From the cell containing the given text, extract its center point as (x, y) coordinate. 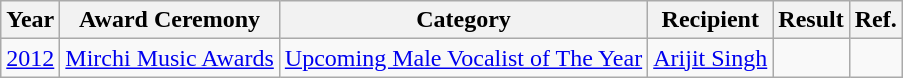
Result (811, 20)
2012 (30, 58)
Category (463, 20)
Recipient (710, 20)
Year (30, 20)
Upcoming Male Vocalist of The Year (463, 58)
Mirchi Music Awards (170, 58)
Ref. (876, 20)
Award Ceremony (170, 20)
Arijit Singh (710, 58)
